Locate the cell with the specified text and output its (X, Y) center coordinate. 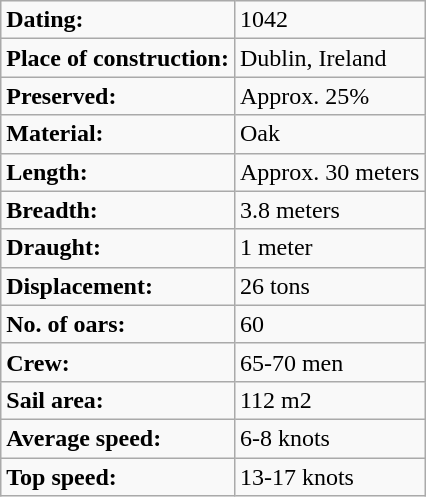
26 tons (329, 286)
1042 (329, 20)
Length: (118, 172)
Sail area: (118, 400)
Oak (329, 134)
Material: (118, 134)
Breadth: (118, 210)
112 m2 (329, 400)
6-8 knots (329, 438)
Draught: (118, 248)
No. of oars: (118, 324)
13-17 knots (329, 477)
Approx. 30 meters (329, 172)
60 (329, 324)
1 meter (329, 248)
Dating: (118, 20)
3.8 meters (329, 210)
Displacement: (118, 286)
Place of construction: (118, 58)
65-70 men (329, 362)
Average speed: (118, 438)
Crew: (118, 362)
Approx. 25% (329, 96)
Top speed: (118, 477)
Dublin, Ireland (329, 58)
Preserved: (118, 96)
